Identify which cell holds the provided text, then report its [X, Y] central coordinate. 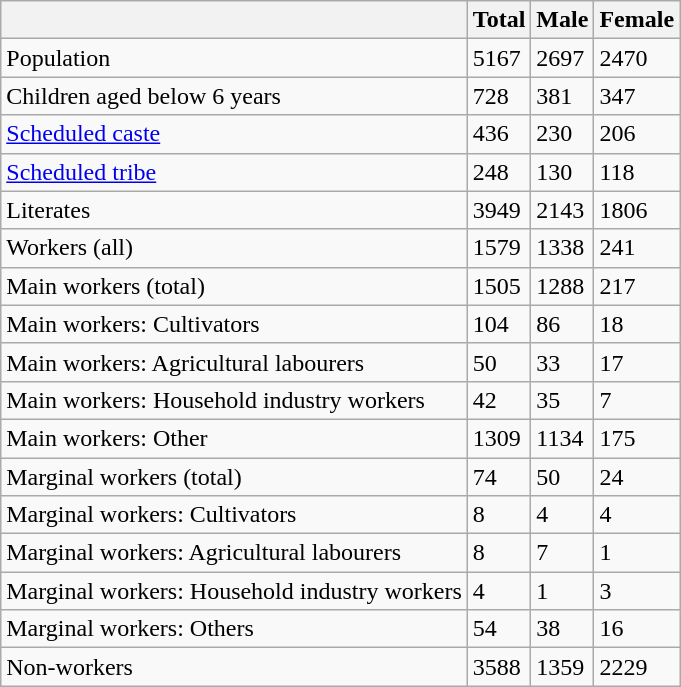
130 [562, 172]
Marginal workers: Others [234, 629]
1359 [562, 667]
436 [499, 134]
Literates [234, 210]
35 [562, 400]
175 [637, 438]
1338 [562, 248]
Male [562, 20]
24 [637, 477]
Marginal workers: Cultivators [234, 515]
1806 [637, 210]
217 [637, 286]
Population [234, 58]
Marginal workers: Household industry workers [234, 591]
347 [637, 96]
33 [562, 362]
2470 [637, 58]
2229 [637, 667]
728 [499, 96]
1309 [499, 438]
Scheduled tribe [234, 172]
381 [562, 96]
Scheduled caste [234, 134]
1505 [499, 286]
5167 [499, 58]
38 [562, 629]
1288 [562, 286]
42 [499, 400]
1134 [562, 438]
Marginal workers (total) [234, 477]
86 [562, 324]
Main workers: Agricultural labourers [234, 362]
18 [637, 324]
Female [637, 20]
206 [637, 134]
74 [499, 477]
54 [499, 629]
2143 [562, 210]
Main workers (total) [234, 286]
248 [499, 172]
2697 [562, 58]
3588 [499, 667]
3949 [499, 210]
Total [499, 20]
Main workers: Cultivators [234, 324]
1579 [499, 248]
Children aged below 6 years [234, 96]
Non-workers [234, 667]
Marginal workers: Agricultural labourers [234, 553]
230 [562, 134]
241 [637, 248]
17 [637, 362]
104 [499, 324]
3 [637, 591]
16 [637, 629]
118 [637, 172]
Main workers: Other [234, 438]
Workers (all) [234, 248]
Main workers: Household industry workers [234, 400]
